Determine the [X, Y] coordinate at the center of the cell enclosing the given text.  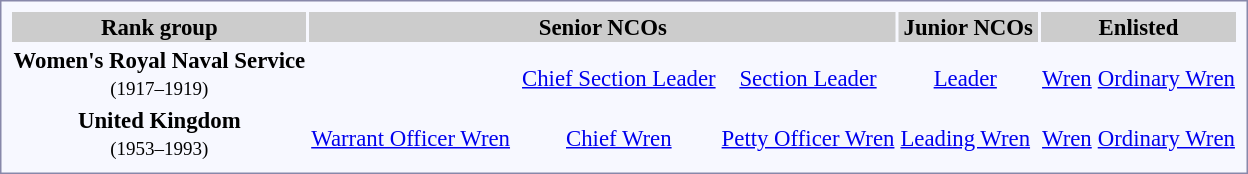
Rank group [160, 27]
Chief Section Leader [620, 78]
Petty Officer Wren [808, 138]
Senior NCOs [603, 27]
United Kingdom(1953–1993) [160, 134]
Leading Wren [966, 138]
Leader [966, 78]
Junior NCOs [968, 27]
Enlisted [1139, 27]
Chief Wren [620, 138]
Women's Royal Naval Service(1917–1919) [160, 74]
Warrant Officer Wren [411, 138]
Section Leader [808, 78]
